Extract the [X, Y] coordinate from the center of the cell holding the provided text.  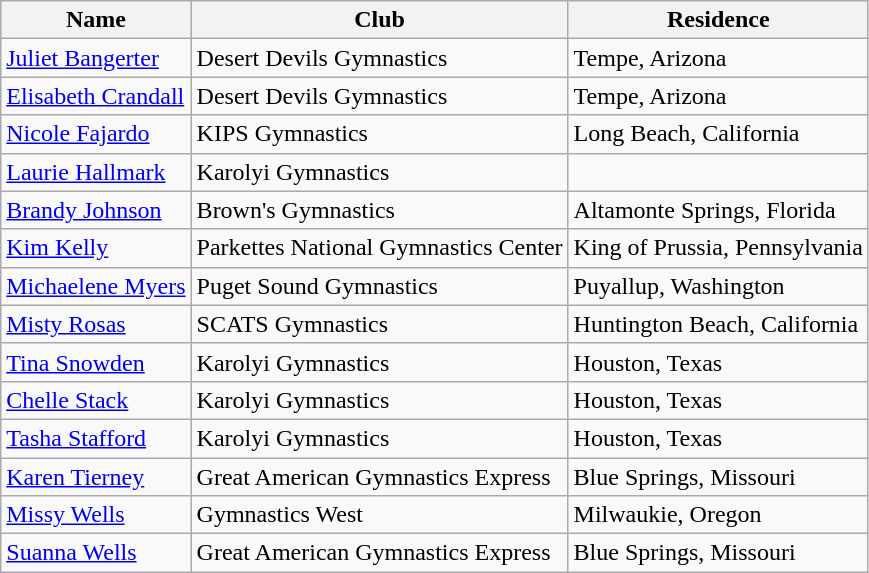
King of Prussia, Pennsylvania [718, 248]
Chelle Stack [96, 400]
Huntington Beach, California [718, 324]
Juliet Bangerter [96, 58]
Tasha Stafford [96, 438]
Name [96, 20]
Michaelene Myers [96, 286]
Suanna Wells [96, 553]
Tina Snowden [96, 362]
Karen Tierney [96, 477]
KIPS Gymnastics [380, 134]
Residence [718, 20]
Misty Rosas [96, 324]
Milwaukie, Oregon [718, 515]
Elisabeth Crandall [96, 96]
SCATS Gymnastics [380, 324]
Nicole Fajardo [96, 134]
Laurie Hallmark [96, 172]
Brandy Johnson [96, 210]
Long Beach, California [718, 134]
Parkettes National Gymnastics Center [380, 248]
Club [380, 20]
Puget Sound Gymnastics [380, 286]
Missy Wells [96, 515]
Kim Kelly [96, 248]
Puyallup, Washington [718, 286]
Gymnastics West [380, 515]
Brown's Gymnastics [380, 210]
Altamonte Springs, Florida [718, 210]
